Scan for the cell matching the given text and deliver its (x, y) coordinate at center. 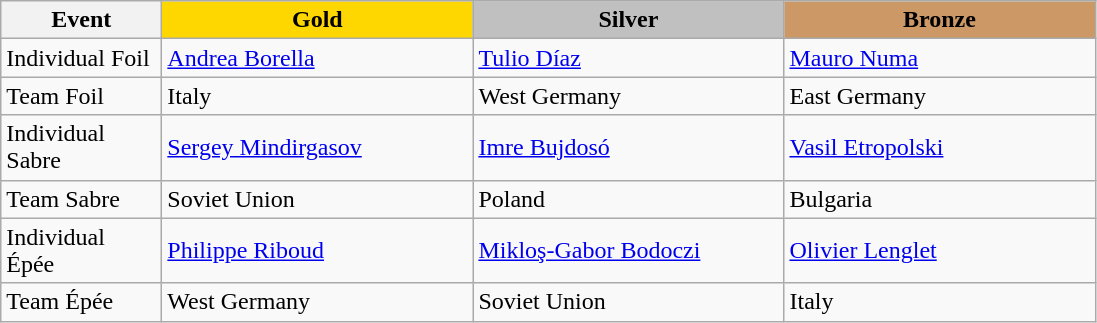
Event (82, 20)
Mauro Numa (940, 58)
Bronze (940, 20)
Andrea Borella (318, 58)
Team Épée (82, 302)
East Germany (940, 96)
Philippe Riboud (318, 250)
Poland (628, 199)
Bulgaria (940, 199)
Silver (628, 20)
Individual Épée (82, 250)
Team Foil (82, 96)
Sergey Mindirgasov (318, 148)
Mikloş-Gabor Bodoczi (628, 250)
Team Sabre (82, 199)
Olivier Lenglet (940, 250)
Tulio Díaz (628, 58)
Vasil Etropolski (940, 148)
Individual Foil (82, 58)
Imre Bujdosó (628, 148)
Individual Sabre (82, 148)
Gold (318, 20)
